Determine the [X, Y] coordinate at the center of the cell enclosing the given text.  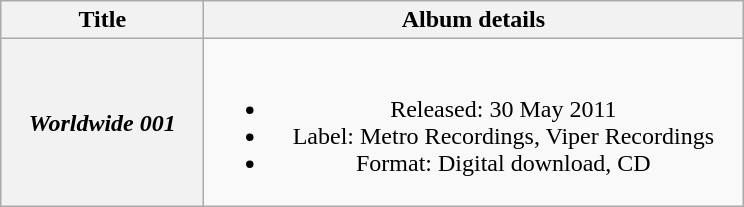
Released: 30 May 2011Label: Metro Recordings, Viper RecordingsFormat: Digital download, CD [474, 122]
Worldwide 001 [102, 122]
Title [102, 20]
Album details [474, 20]
